Pinpoint the cell where the given text exists, returning its (x, y) midpoint coordinate. 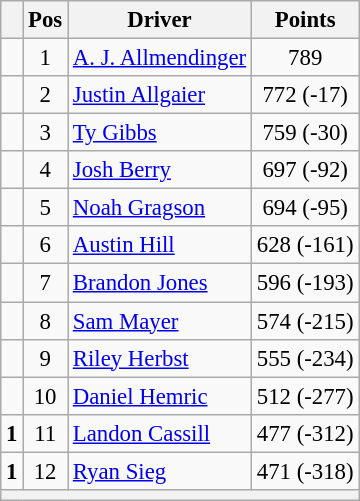
Sam Mayer (160, 321)
Pos (46, 20)
8 (46, 321)
628 (-161) (304, 245)
10 (46, 396)
555 (-234) (304, 358)
3 (46, 133)
574 (-215) (304, 321)
Points (304, 20)
5 (46, 208)
759 (-30) (304, 133)
4 (46, 170)
2 (46, 95)
789 (304, 58)
Josh Berry (160, 170)
697 (-92) (304, 170)
Brandon Jones (160, 283)
12 (46, 471)
772 (-17) (304, 95)
471 (-318) (304, 471)
Austin Hill (160, 245)
11 (46, 433)
Justin Allgaier (160, 95)
Daniel Hemric (160, 396)
A. J. Allmendinger (160, 58)
7 (46, 283)
Landon Cassill (160, 433)
Ryan Sieg (160, 471)
6 (46, 245)
Ty Gibbs (160, 133)
512 (-277) (304, 396)
694 (-95) (304, 208)
596 (-193) (304, 283)
9 (46, 358)
Riley Herbst (160, 358)
Driver (160, 20)
477 (-312) (304, 433)
Noah Gragson (160, 208)
